From the cell containing the given text, extract its center point as [X, Y] coordinate. 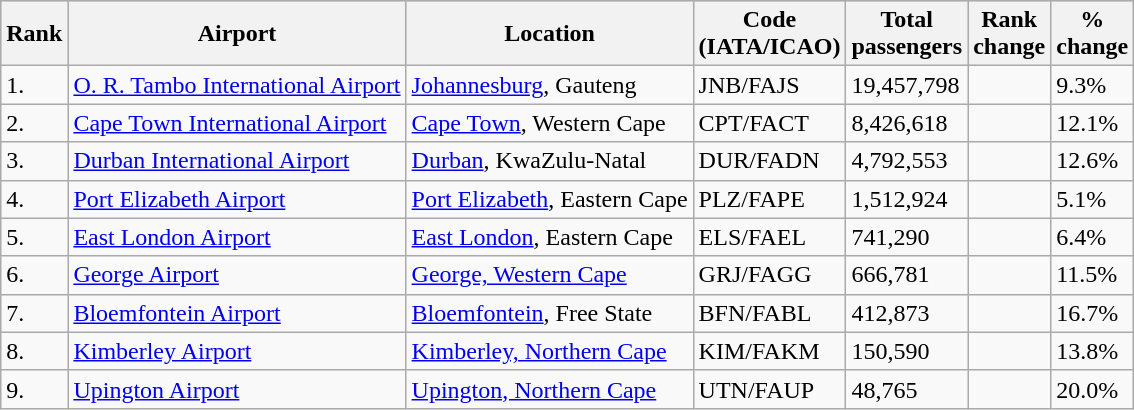
4,792,553 [907, 161]
6. [34, 275]
666,781 [907, 275]
Upington, Northern Cape [550, 389]
7. [34, 313]
412,873 [907, 313]
741,290 [907, 237]
2. [34, 123]
4. [34, 199]
Cape Town International Airport [237, 123]
Durban International Airport [237, 161]
Code(IATA/ICAO) [770, 34]
11.5% [1092, 275]
5. [34, 237]
Kimberley, Northern Cape [550, 351]
East London, Eastern Cape [550, 237]
Location [550, 34]
Port Elizabeth Airport [237, 199]
Johannesburg, Gauteng [550, 85]
1. [34, 85]
Totalpassengers [907, 34]
Port Elizabeth, Eastern Cape [550, 199]
12.1% [1092, 123]
Airport [237, 34]
150,590 [907, 351]
CPT/FACT [770, 123]
Cape Town, Western Cape [550, 123]
GRJ/FAGG [770, 275]
Durban, KwaZulu-Natal [550, 161]
JNB/FAJS [770, 85]
3. [34, 161]
George, Western Cape [550, 275]
9.3% [1092, 85]
6.4% [1092, 237]
East London Airport [237, 237]
5.1% [1092, 199]
8,426,618 [907, 123]
12.6% [1092, 161]
8. [34, 351]
20.0% [1092, 389]
ELS/FAEL [770, 237]
Bloemfontein Airport [237, 313]
Bloemfontein, Free State [550, 313]
PLZ/FAPE [770, 199]
16.7% [1092, 313]
%change [1092, 34]
9. [34, 389]
Kimberley Airport [237, 351]
Upington Airport [237, 389]
KIM/FAKM [770, 351]
DUR/FADN [770, 161]
13.8% [1092, 351]
BFN/FABL [770, 313]
UTN/FAUP [770, 389]
19,457,798 [907, 85]
Rank [34, 34]
O. R. Tambo International Airport [237, 85]
48,765 [907, 389]
1,512,924 [907, 199]
Rankchange [1010, 34]
George Airport [237, 275]
